Capture the cell that displays the provided text and extract its (x, y) central coordinate. 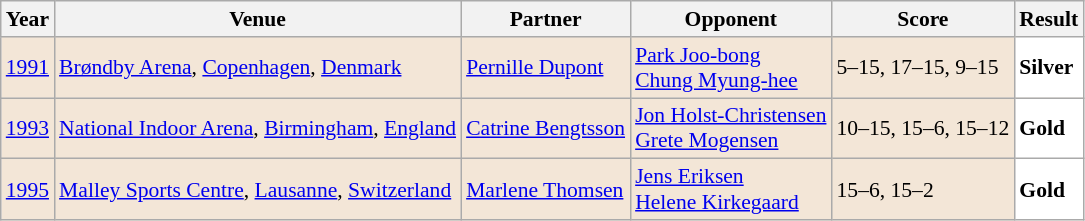
Opponent (730, 19)
Result (1048, 19)
Jon Holst-Christensen Grete Mogensen (730, 128)
5–15, 17–15, 9–15 (922, 68)
Marlene Thomsen (546, 190)
15–6, 15–2 (922, 190)
10–15, 15–6, 15–12 (922, 128)
Year (28, 19)
Catrine Bengtsson (546, 128)
1995 (28, 190)
Pernille Dupont (546, 68)
Score (922, 19)
Brøndby Arena, Copenhagen, Denmark (258, 68)
Venue (258, 19)
National Indoor Arena, Birmingham, England (258, 128)
Partner (546, 19)
Jens Eriksen Helene Kirkegaard (730, 190)
Malley Sports Centre, Lausanne, Switzerland (258, 190)
1991 (28, 68)
1993 (28, 128)
Silver (1048, 68)
Park Joo-bong Chung Myung-hee (730, 68)
